Provide the [x, y] coordinate of the cell's center where the given text is located.  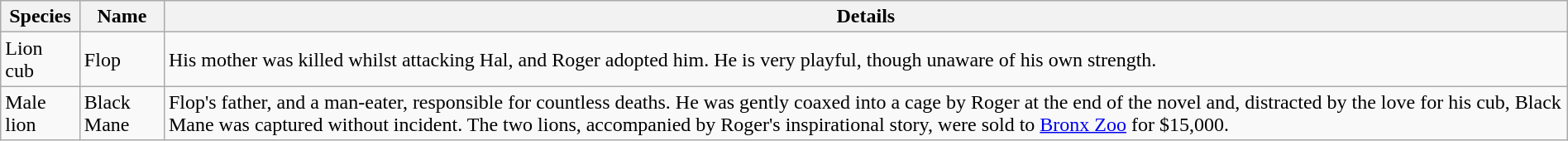
Name [122, 17]
Male lion [41, 113]
Lion cub [41, 60]
His mother was killed whilst attacking Hal, and Roger adopted him. He is very playful, though unaware of his own strength. [865, 60]
Flop [122, 60]
Species [41, 17]
Black Mane [122, 113]
Details [865, 17]
